Detect which cell encompasses the target text, then output its (X, Y) center coordinate. 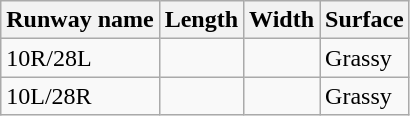
10R/28L (80, 58)
Width (282, 20)
Surface (365, 20)
10L/28R (80, 96)
Runway name (80, 20)
Length (201, 20)
